Locate the cell with the specified text and output its (x, y) center coordinate. 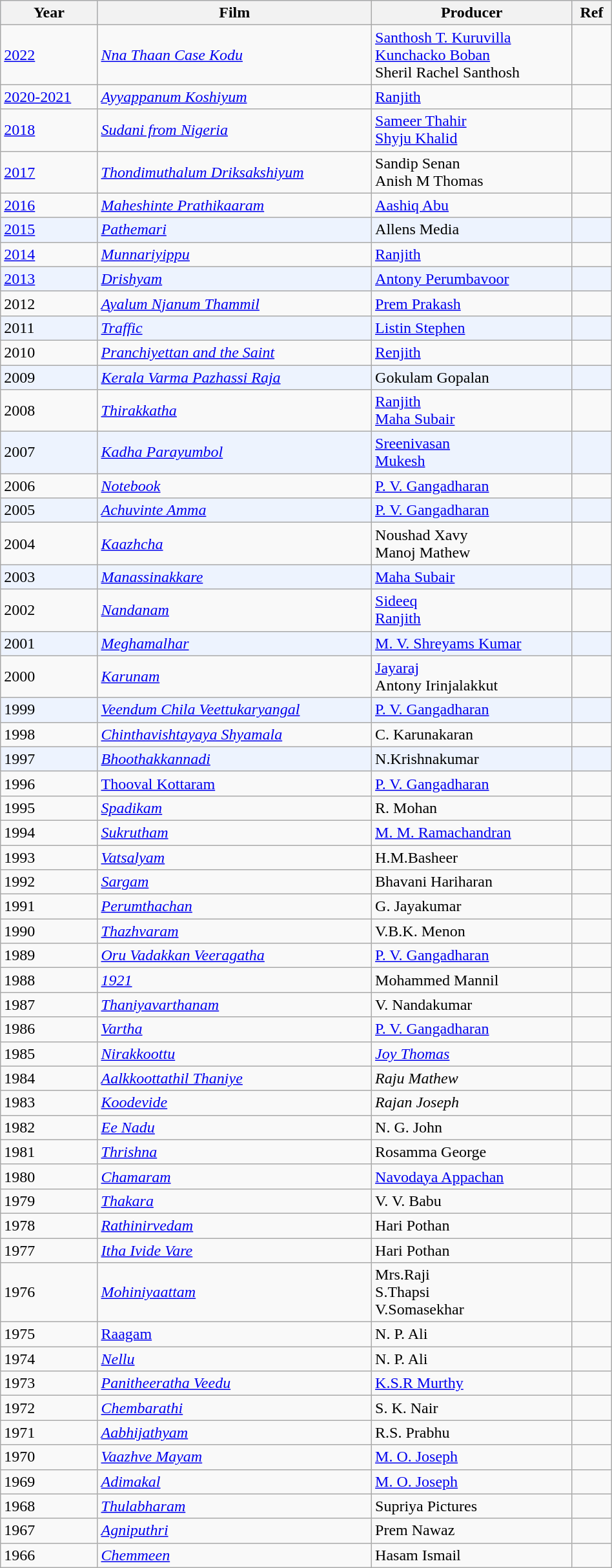
1970 (49, 1457)
1987 (49, 1005)
Allens Media (472, 230)
1981 (49, 1152)
Prem Nawaz (472, 1531)
2009 (49, 377)
Sukrutham (235, 832)
Nirakkoottu (235, 1054)
Sideeq Ranjith (472, 610)
Vaazhve Mayam (235, 1457)
Agniputhri (235, 1531)
1979 (49, 1201)
Aashiq Abu (472, 205)
Aalkkoottathil Thaniye (235, 1078)
Noushad Xavy Manoj Mathew (472, 543)
2001 (49, 643)
1991 (49, 907)
Chamaram (235, 1176)
Raju Mathew (472, 1078)
Panitheeratha Veedu (235, 1383)
1976 (49, 1292)
Listin Stephen (472, 328)
2012 (49, 303)
1984 (49, 1078)
Pranchiyettan and the Saint (235, 352)
Maheshinte Prathikaaram (235, 205)
Nellu (235, 1359)
V. Nandakumar (472, 1005)
Thaniyavarthanam (235, 1005)
Manassinakkare (235, 577)
1993 (49, 858)
C. Karunakaran (472, 734)
Ayalum Njanum Thammil (235, 303)
Kaazhcha (235, 543)
Hasam Ismail (472, 1555)
Film (235, 13)
Thulabharam (235, 1506)
Rathinirvedam (235, 1225)
1966 (49, 1555)
1967 (49, 1531)
2022 (49, 55)
Chemmeen (235, 1555)
2010 (49, 352)
Perumthachan (235, 907)
1989 (49, 956)
1972 (49, 1408)
1988 (49, 980)
2007 (49, 453)
1971 (49, 1432)
2002 (49, 610)
1992 (49, 882)
Renjith (472, 352)
2008 (49, 410)
Aabhijathyam (235, 1432)
2004 (49, 543)
1978 (49, 1225)
1973 (49, 1383)
Achuvinte Amma (235, 510)
Sreenivasan Mukesh (472, 453)
M. V. Shreyams Kumar (472, 643)
Kadha Parayumbol (235, 453)
1980 (49, 1176)
Sudani from Nigeria (235, 130)
1995 (49, 808)
Joy Thomas (472, 1054)
Mohiniyaattam (235, 1292)
Ref (591, 13)
Sandip Senan Anish M Thomas (472, 172)
1996 (49, 783)
Antony Perumbavoor (472, 279)
2013 (49, 279)
Year (49, 13)
Pathemari (235, 230)
V.B.K. Menon (472, 931)
1994 (49, 832)
Thakara (235, 1201)
Raagam (235, 1334)
Santhosh T. KuruvillaKunchacko BobanSheril Rachel Santhosh (472, 55)
Vartha (235, 1029)
Ranjith Maha Subair (472, 410)
2011 (49, 328)
1990 (49, 931)
Munnariyippu (235, 254)
R.S. Prabhu (472, 1432)
Meghamalhar (235, 643)
Drishyam (235, 279)
Navodaya Appachan (472, 1176)
Veendum Chila Veettukaryangal (235, 710)
Itha Ivide Vare (235, 1250)
2014 (49, 254)
Bhoothakkannadi (235, 759)
Maha Subair (472, 577)
Bhavani Hariharan (472, 882)
Thrishna (235, 1152)
H.M.Basheer (472, 858)
Vatsalyam (235, 858)
Chinthavishtayaya Shyamala (235, 734)
Prem Prakash (472, 303)
Nna Thaan Case Kodu (235, 55)
N.Krishnakumar (472, 759)
Notebook (235, 486)
Supriya Pictures (472, 1506)
1968 (49, 1506)
2018 (49, 130)
Producer (472, 13)
2005 (49, 510)
1982 (49, 1127)
Ayyappanum Koshiyum (235, 97)
1983 (49, 1103)
Chembarathi (235, 1408)
S. K. Nair (472, 1408)
Gokulam Gopalan (472, 377)
G. Jayakumar (472, 907)
Ee Nadu (235, 1127)
2006 (49, 486)
1986 (49, 1029)
Thirakkatha (235, 410)
Spadikam (235, 808)
K.S.R Murthy (472, 1383)
Mrs.Raji S.Thapsi V.Somasekhar (472, 1292)
2015 (49, 230)
Rajan Joseph (472, 1103)
2017 (49, 172)
Thooval Kottaram (235, 783)
2020-2021 (49, 97)
1975 (49, 1334)
N. G. John (472, 1127)
2016 (49, 205)
Rosamma George (472, 1152)
1977 (49, 1250)
R. Mohan (472, 808)
1999 (49, 710)
2000 (49, 676)
Adimakal (235, 1482)
M. M. Ramachandran (472, 832)
2003 (49, 577)
Karunam (235, 676)
Sargam (235, 882)
Sameer Thahir Shyju Khalid (472, 130)
Nandanam (235, 610)
1969 (49, 1482)
V. V. Babu (472, 1201)
1985 (49, 1054)
Oru Vadakkan Veeragatha (235, 956)
Jayaraj Antony Irinjalakkut (472, 676)
Thondimuthalum Driksakshiyum (235, 172)
Koodevide (235, 1103)
1974 (49, 1359)
1921 (235, 980)
1998 (49, 734)
1997 (49, 759)
Kerala Varma Pazhassi Raja (235, 377)
Traffic (235, 328)
Thazhvaram (235, 931)
Mohammed Mannil (472, 980)
